Provide the [X, Y] coordinate of the cell's center where the given text is located.  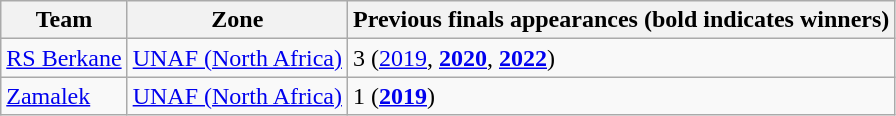
Team [64, 20]
Zamalek [64, 96]
3 (2019, 2020, 2022) [620, 58]
1 (2019) [620, 96]
RS Berkane [64, 58]
Zone [237, 20]
Previous finals appearances (bold indicates winners) [620, 20]
